Extract the (x, y) coordinate from the center of the cell holding the provided text.  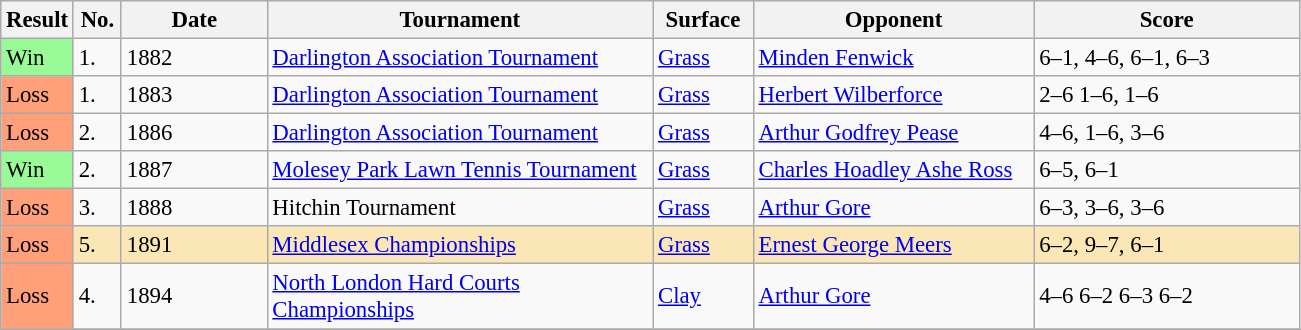
Herbert Wilberforce (894, 95)
Molesey Park Lawn Tennis Tournament (460, 170)
Opponent (894, 20)
Ernest George Meers (894, 245)
Result (38, 20)
6–5, 6–1 (1167, 170)
1882 (194, 58)
1894 (194, 296)
4–6, 1–6, 3–6 (1167, 133)
6–2, 9–7, 6–1 (1167, 245)
Clay (704, 296)
Tournament (460, 20)
Date (194, 20)
1888 (194, 208)
2–6 1–6, 1–6 (1167, 95)
North London Hard Courts Championships (460, 296)
Surface (704, 20)
1883 (194, 95)
1887 (194, 170)
6–1, 4–6, 6–1, 6–3 (1167, 58)
Middlesex Championships (460, 245)
1891 (194, 245)
4–6 6–2 6–3 6–2 (1167, 296)
6–3, 3–6, 3–6 (1167, 208)
1886 (194, 133)
Minden Fenwick (894, 58)
Arthur Godfrey Pease (894, 133)
No. (97, 20)
Hitchin Tournament (460, 208)
4. (97, 296)
5. (97, 245)
Charles Hoadley Ashe Ross (894, 170)
3. (97, 208)
Score (1167, 20)
